Locate the cell with the specified text and output its [X, Y] center coordinate. 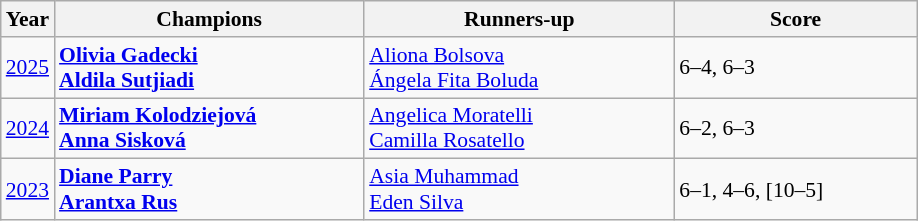
2024 [28, 128]
Angelica Moratelli Camilla Rosatello [519, 128]
Aliona Bolsova Ángela Fita Boluda [519, 68]
6–2, 6–3 [796, 128]
Score [796, 19]
Diane Parry Arantxa Rus [209, 190]
Year [28, 19]
Champions [209, 19]
2023 [28, 190]
6–1, 4–6, [10–5] [796, 190]
Asia Muhammad Eden Silva [519, 190]
6–4, 6–3 [796, 68]
Runners-up [519, 19]
2025 [28, 68]
Miriam Kolodziejová Anna Sisková [209, 128]
Olivia Gadecki Aldila Sutjiadi [209, 68]
